From the cell containing the given text, extract its center point as (x, y) coordinate. 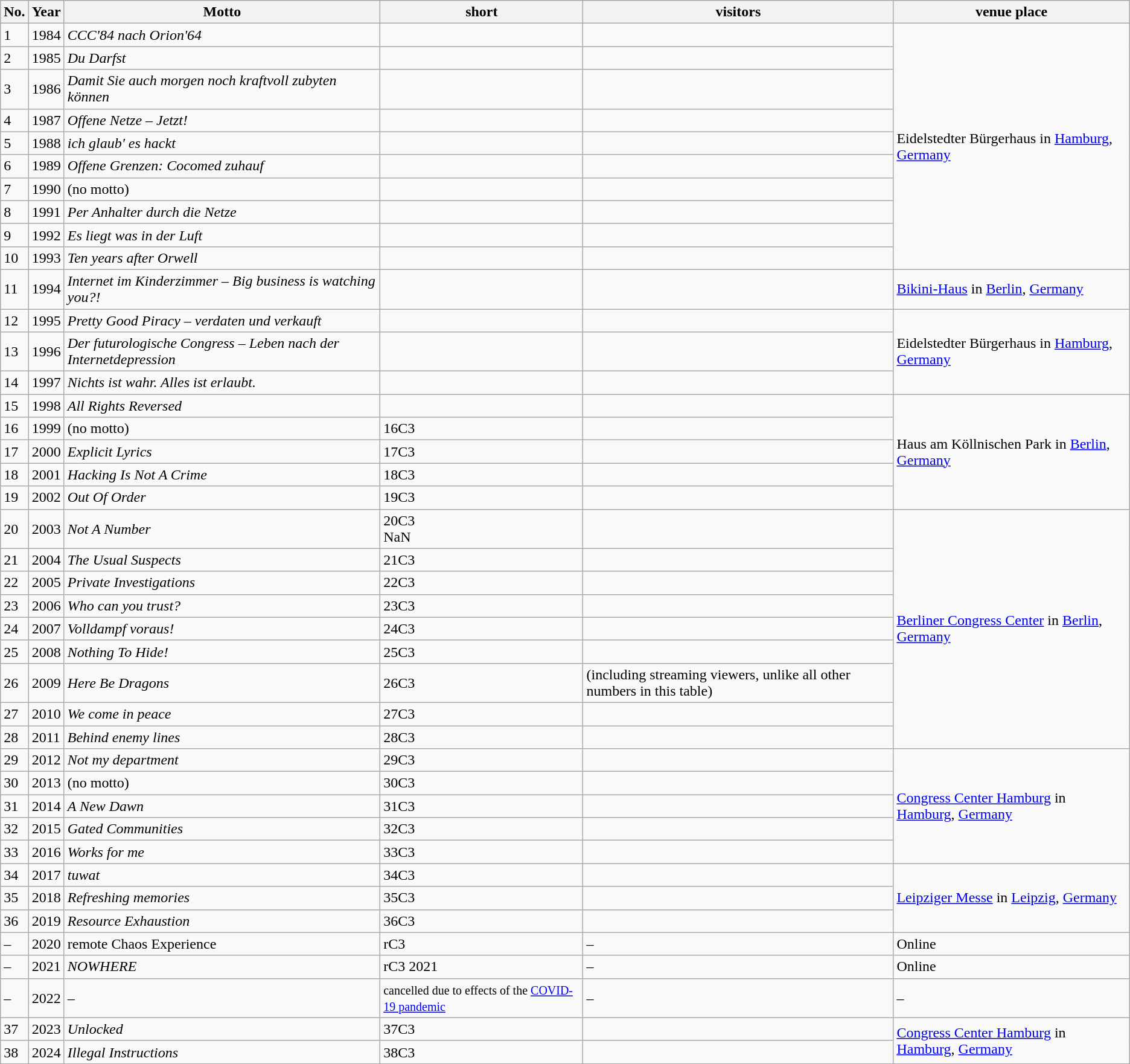
14 (14, 383)
Du Darfst (222, 58)
34 (14, 875)
Bikini-Haus in Berlin, Germany (1012, 289)
Leipziger Messe in Leipzig, Germany (1012, 898)
33 (14, 852)
20C3NaN (482, 529)
ich glaub' es hackt (222, 143)
1991 (46, 212)
A New Dawn (222, 806)
8 (14, 212)
Ten years after Orwell (222, 258)
Works for me (222, 852)
Unlocked (222, 1029)
20 (14, 529)
Refreshing memories (222, 898)
Per Anhalter durch die Netze (222, 212)
We come in peace (222, 714)
36 (14, 921)
2004 (46, 560)
Volldampf voraus! (222, 629)
4 (14, 120)
cancelled due to effects of the COVID-19 pandemic (482, 998)
All Rights Reversed (222, 406)
1987 (46, 120)
7 (14, 189)
2009 (46, 682)
Here Be Dragons (222, 682)
2013 (46, 783)
The Usual Suspects (222, 560)
tuwat (222, 875)
remote Chaos Experience (222, 944)
Damit Sie auch morgen noch kraftvoll zubyten können (222, 89)
21C3 (482, 560)
2007 (46, 629)
1 (14, 35)
6 (14, 166)
37C3 (482, 1029)
Pretty Good Piracy – verdaten und verkauft (222, 321)
16 (14, 429)
2024 (46, 1052)
Explicit Lyrics (222, 452)
2012 (46, 760)
15 (14, 406)
24 (14, 629)
10 (14, 258)
2 (14, 58)
Hacking Is Not A Crime (222, 475)
28C3 (482, 737)
1988 (46, 143)
31 (14, 806)
26C3 (482, 682)
Not A Number (222, 529)
rC3 2021 (482, 967)
2018 (46, 898)
2000 (46, 452)
visitors (738, 12)
1989 (46, 166)
Year (46, 12)
Es liegt was in der Luft (222, 235)
2022 (46, 998)
1990 (46, 189)
2020 (46, 944)
25C3 (482, 652)
35 (14, 898)
9 (14, 235)
25 (14, 652)
2002 (46, 498)
(including streaming viewers, unlike all other numbers in this table) (738, 682)
28 (14, 737)
Offene Grenzen: Cocomed zuhauf (222, 166)
2005 (46, 583)
2021 (46, 967)
2014 (46, 806)
24C3 (482, 629)
Internet im Kinderzimmer – Big business is watching you?! (222, 289)
CCC'84 nach Orion'64 (222, 35)
29C3 (482, 760)
No. (14, 12)
17 (14, 452)
Nichts ist wahr. Alles ist erlaubt. (222, 383)
18C3 (482, 475)
2019 (46, 921)
Berliner Congress Center in Berlin, Germany (1012, 629)
Haus am Köllnischen Park in Berlin, Germany (1012, 452)
1998 (46, 406)
36C3 (482, 921)
35C3 (482, 898)
Private Investigations (222, 583)
37 (14, 1029)
2001 (46, 475)
Nothing To Hide! (222, 652)
34C3 (482, 875)
2006 (46, 606)
2003 (46, 529)
19C3 (482, 498)
1984 (46, 35)
Resource Exhaustion (222, 921)
18 (14, 475)
short (482, 12)
38C3 (482, 1052)
1994 (46, 289)
22 (14, 583)
5 (14, 143)
Out Of Order (222, 498)
Gated Communities (222, 829)
2017 (46, 875)
19 (14, 498)
2010 (46, 714)
2023 (46, 1029)
2016 (46, 852)
venue place (1012, 12)
30 (14, 783)
12 (14, 321)
23 (14, 606)
30C3 (482, 783)
32C3 (482, 829)
2015 (46, 829)
NOWHERE (222, 967)
Illegal Instructions (222, 1052)
Der futurologische Congress – Leben nach der Internetdepression (222, 351)
Not my department (222, 760)
1999 (46, 429)
3 (14, 89)
27 (14, 714)
1995 (46, 321)
1997 (46, 383)
31C3 (482, 806)
1992 (46, 235)
rC3 (482, 944)
1986 (46, 89)
16C3 (482, 429)
11 (14, 289)
1985 (46, 58)
17C3 (482, 452)
Motto (222, 12)
13 (14, 351)
26 (14, 682)
1996 (46, 351)
Behind enemy lines (222, 737)
27C3 (482, 714)
29 (14, 760)
1993 (46, 258)
33C3 (482, 852)
23C3 (482, 606)
Offene Netze – Jetzt! (222, 120)
Who can you trust? (222, 606)
2011 (46, 737)
22C3 (482, 583)
32 (14, 829)
2008 (46, 652)
38 (14, 1052)
21 (14, 560)
